Scan for the cell matching the given text and deliver its (X, Y) coordinate at center. 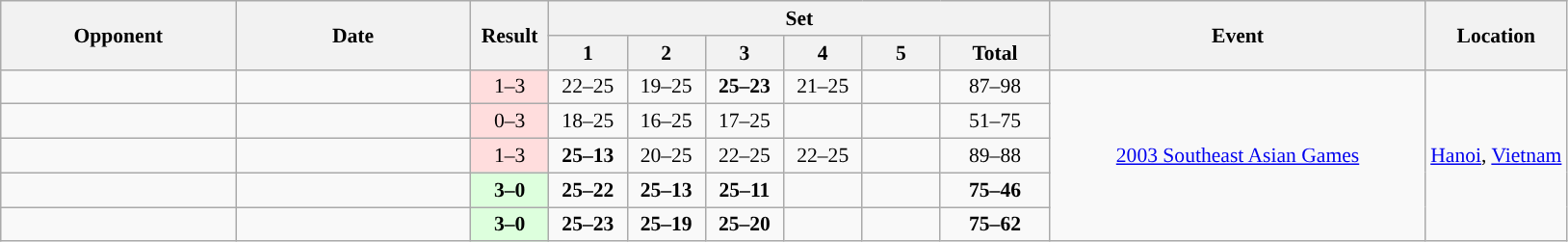
25–20 (744, 225)
Date (353, 35)
Total (995, 53)
3 (744, 53)
87–98 (995, 87)
19–25 (666, 87)
2 (666, 53)
Opponent (118, 35)
25–19 (666, 225)
2003 Southeast Asian Games (1238, 155)
25–22 (588, 190)
18–25 (588, 121)
Event (1238, 35)
Set (799, 18)
20–25 (666, 156)
51–75 (995, 121)
25–11 (744, 190)
Hanoi, Vietnam (1496, 155)
16–25 (666, 121)
89–88 (995, 156)
Result (509, 35)
21–25 (823, 87)
1 (588, 53)
75–62 (995, 225)
75–46 (995, 190)
Location (1496, 35)
17–25 (744, 121)
4 (823, 53)
0–3 (509, 121)
5 (902, 53)
